Capture the cell that displays the provided text and extract its (x, y) central coordinate. 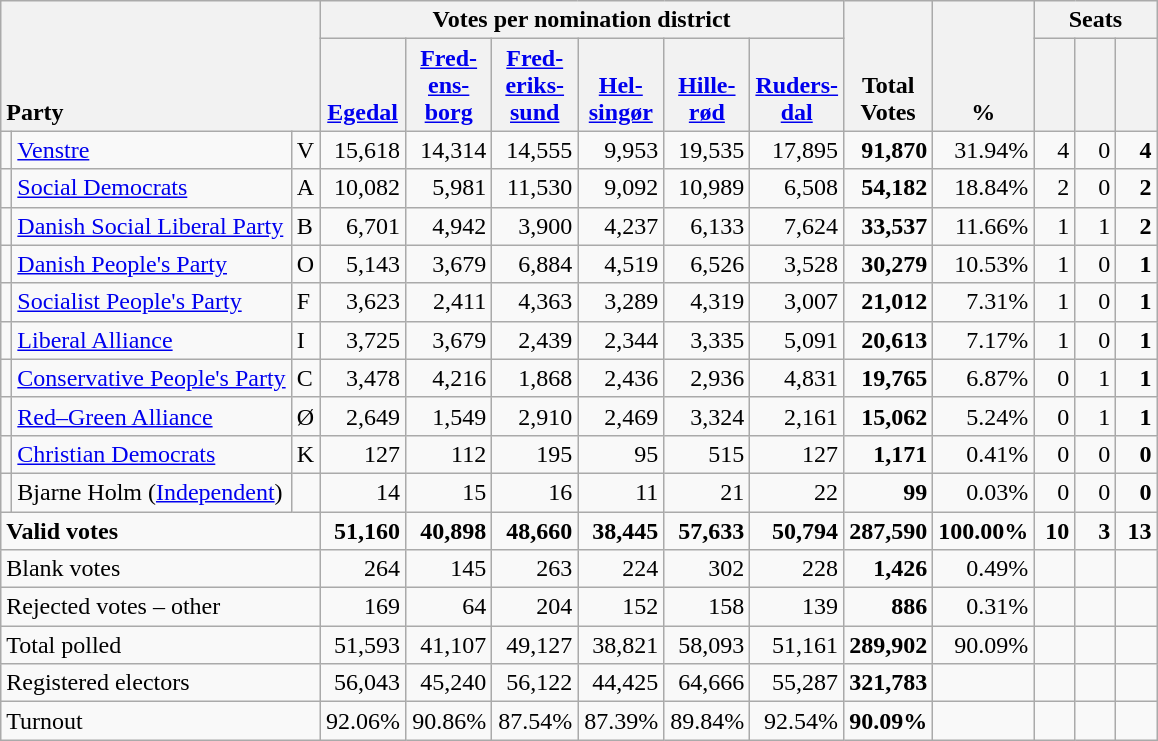
2,469 (621, 416)
Fred- ens- borg (449, 85)
5,981 (449, 188)
38,821 (621, 645)
92.06% (363, 721)
13 (1136, 531)
Party (160, 66)
I (305, 340)
321,783 (888, 683)
289,902 (888, 645)
95 (621, 454)
Total Votes (888, 66)
14,555 (535, 150)
515 (707, 454)
0.31% (984, 607)
Total polled (160, 645)
33,537 (888, 226)
B (305, 226)
C (305, 378)
2,161 (797, 416)
Votes per nomination district (582, 20)
6,701 (363, 226)
9,092 (621, 188)
Registered electors (160, 683)
16 (535, 492)
Red–Green Alliance (152, 416)
886 (888, 607)
89.84% (707, 721)
Bjarne Holm (Independent) (152, 492)
90.86% (449, 721)
30,279 (888, 264)
11,530 (535, 188)
14,314 (449, 150)
3,324 (707, 416)
10.53% (984, 264)
4,237 (621, 226)
Egedal (363, 85)
38,445 (621, 531)
14 (363, 492)
51,161 (797, 645)
91,870 (888, 150)
1,171 (888, 454)
139 (797, 607)
3,528 (797, 264)
56,043 (363, 683)
51,593 (363, 645)
64 (449, 607)
10 (1054, 531)
Socialist People's Party (152, 302)
18.84% (984, 188)
152 (621, 607)
31.94% (984, 150)
4,319 (707, 302)
169 (363, 607)
Rejected votes – other (160, 607)
9,953 (621, 150)
20,613 (888, 340)
7,624 (797, 226)
0.49% (984, 569)
48,660 (535, 531)
F (305, 302)
6,133 (707, 226)
57,633 (707, 531)
K (305, 454)
55,287 (797, 683)
64,666 (707, 683)
2,411 (449, 302)
99 (888, 492)
3,478 (363, 378)
Turnout (160, 721)
87.54% (535, 721)
0.41% (984, 454)
5,091 (797, 340)
Christian Democrats (152, 454)
228 (797, 569)
10,989 (707, 188)
Valid votes (160, 531)
263 (535, 569)
2,436 (621, 378)
1,549 (449, 416)
158 (707, 607)
Social Democrats (152, 188)
Blank votes (160, 569)
2,936 (707, 378)
Ruders- dal (797, 85)
15,618 (363, 150)
3,900 (535, 226)
Liberal Alliance (152, 340)
45,240 (449, 683)
Hille- rød (707, 85)
264 (363, 569)
100.00% (984, 531)
7.17% (984, 340)
302 (707, 569)
Conservative People's Party (152, 378)
3,007 (797, 302)
O (305, 264)
7.31% (984, 302)
54,182 (888, 188)
56,122 (535, 683)
V (305, 150)
Hel- singør (621, 85)
2,649 (363, 416)
3,289 (621, 302)
Seats (1096, 20)
3,623 (363, 302)
92.54% (797, 721)
58,093 (707, 645)
2,439 (535, 340)
11.66% (984, 226)
2,910 (535, 416)
44,425 (621, 683)
41,107 (449, 645)
145 (449, 569)
5.24% (984, 416)
4,831 (797, 378)
22 (797, 492)
21,012 (888, 302)
287,590 (888, 531)
6,884 (535, 264)
4,519 (621, 264)
15 (449, 492)
1,868 (535, 378)
15,062 (888, 416)
Venstre (152, 150)
4,363 (535, 302)
3,335 (707, 340)
204 (535, 607)
40,898 (449, 531)
50,794 (797, 531)
0.03% (984, 492)
11 (621, 492)
5,143 (363, 264)
Danish Social Liberal Party (152, 226)
3 (1096, 531)
Danish People's Party (152, 264)
195 (535, 454)
87.39% (621, 721)
49,127 (535, 645)
2,344 (621, 340)
19,765 (888, 378)
6,526 (707, 264)
19,535 (707, 150)
112 (449, 454)
1,426 (888, 569)
4,216 (449, 378)
10,082 (363, 188)
17,895 (797, 150)
4,942 (449, 226)
% (984, 66)
51,160 (363, 531)
A (305, 188)
Fred- eriks- sund (535, 85)
6,508 (797, 188)
6.87% (984, 378)
Ø (305, 416)
3,725 (363, 340)
21 (707, 492)
224 (621, 569)
